Find where the given text appears and provide that cell's center as [x, y] coordinate. 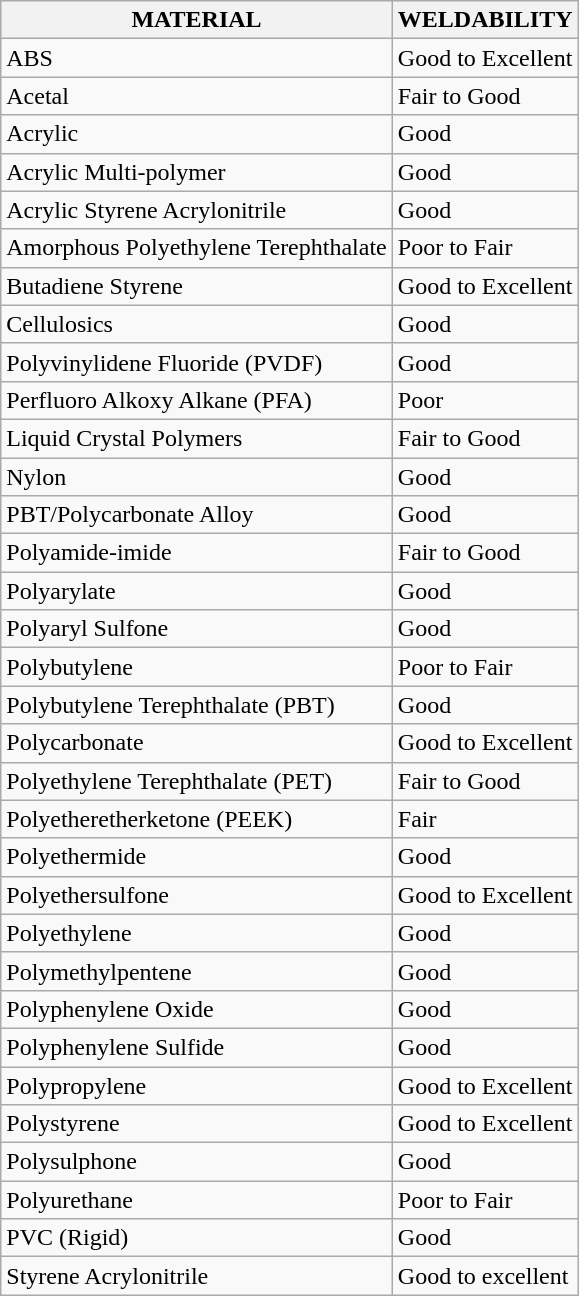
MATERIAL [197, 20]
Polyethermide [197, 857]
Polystyrene [197, 1124]
Polyphenylene Sulfide [197, 1047]
Polyarylate [197, 591]
Polyaryl Sulfone [197, 629]
Fair [485, 819]
Poor [485, 400]
Polypropylene [197, 1085]
Perfluoro Alkoxy Alkane (PFA) [197, 400]
Polymethylpentene [197, 971]
Polysulphone [197, 1162]
Liquid Crystal Polymers [197, 438]
Cellulosics [197, 324]
Polyurethane [197, 1200]
Polyethylene [197, 933]
Styrene Acrylonitrile [197, 1276]
Nylon [197, 477]
Polyethylene Terephthalate (PET) [197, 781]
Polyethersulfone [197, 895]
Polyphenylene Oxide [197, 1009]
Acrylic [197, 134]
ABS [197, 58]
Acrylic Multi-polymer [197, 172]
Amorphous Polyethylene Terephthalate [197, 248]
Butadiene Styrene [197, 286]
Polyamide-imide [197, 553]
Polybutylene [197, 667]
Polycarbonate [197, 743]
Good to excellent [485, 1276]
Acrylic Styrene Acrylonitrile [197, 210]
PVC (Rigid) [197, 1238]
Polyetheretherketone (PEEK) [197, 819]
Polyvinylidene Fluoride (PVDF) [197, 362]
PBT/Polycarbonate Alloy [197, 515]
WELDABILITY [485, 20]
Polybutylene Terephthalate (PBT) [197, 705]
Acetal [197, 96]
